Identify which cell holds the provided text, then report its [x, y] central coordinate. 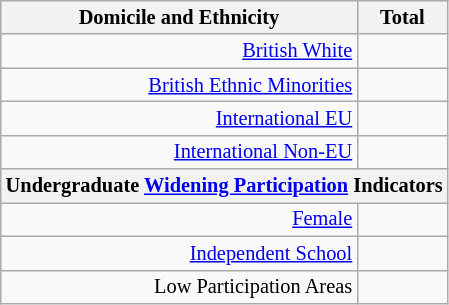
International Non-EU [179, 152]
British White [179, 51]
Independent School [179, 253]
Female [179, 219]
British Ethnic Minorities [179, 85]
Undergraduate Widening Participation Indicators [224, 186]
Total [402, 17]
International EU [179, 118]
Low Participation Areas [179, 287]
Domicile and Ethnicity [179, 17]
